Return the [x, y] coordinate for the center point of the cell that contains the specified text.  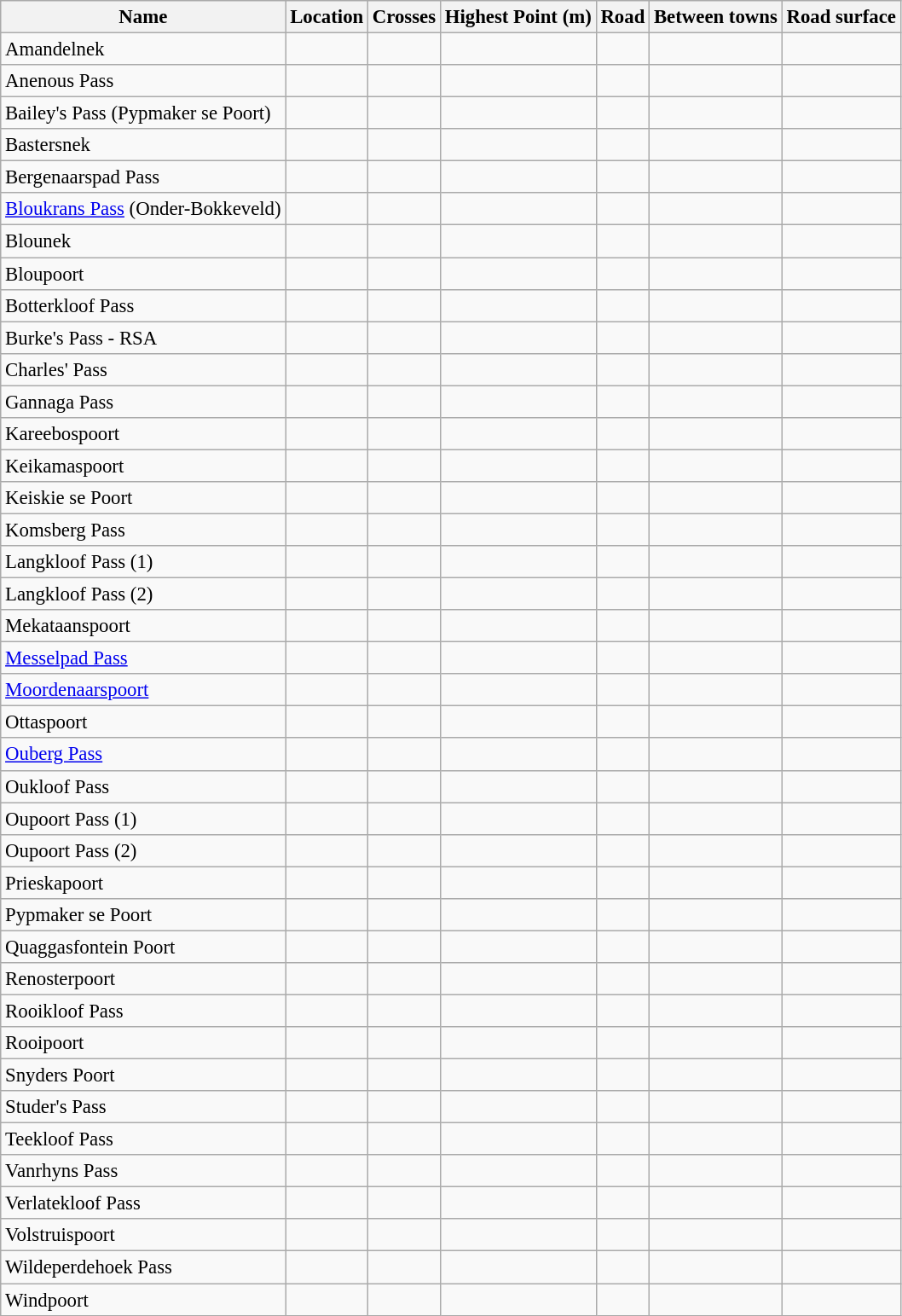
Langkloof Pass (2) [143, 594]
Between towns [716, 17]
Verlatekloof Pass [143, 1203]
Langkloof Pass (1) [143, 562]
Charles' Pass [143, 369]
Ouberg Pass [143, 755]
Bailey's Pass (Pypmaker se Poort) [143, 113]
Messelpad Pass [143, 658]
Rooipoort [143, 1043]
Vanrhyns Pass [143, 1171]
Ottaspoort [143, 722]
Moordenaarspoort [143, 690]
Wildeperdehoek Pass [143, 1267]
Komsberg Pass [143, 530]
Burke's Pass - RSA [143, 338]
Oukloof Pass [143, 786]
Teekloof Pass [143, 1139]
Quaggasfontein Poort [143, 947]
Amandelnek [143, 49]
Bloukrans Pass (Onder-Bokkeveld) [143, 209]
Studer's Pass [143, 1107]
Name [143, 17]
Location [327, 17]
Kareebospoort [143, 434]
Blounek [143, 241]
Highest Point (m) [518, 17]
Mekataanspoort [143, 626]
Bergenaarspad Pass [143, 177]
Snyders Poort [143, 1075]
Volstruispoort [143, 1236]
Botterkloof Pass [143, 305]
Gannaga Pass [143, 402]
Keiskie se Poort [143, 498]
Oupoort Pass (1) [143, 819]
Oupoort Pass (2) [143, 850]
Road surface [841, 17]
Pypmaker se Poort [143, 915]
Crosses [404, 17]
Prieskapoort [143, 883]
Bloupoort [143, 274]
Road [622, 17]
Windpoort [143, 1300]
Renosterpoort [143, 979]
Rooikloof Pass [143, 1011]
Anenous Pass [143, 81]
Bastersnek [143, 145]
Keikamaspoort [143, 466]
